Detect which cell encompasses the target text, then output its [x, y] center coordinate. 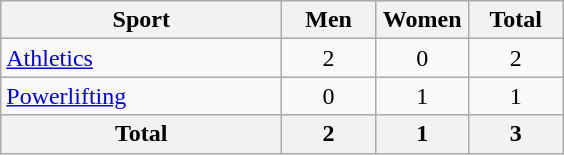
Women [422, 20]
Men [329, 20]
3 [516, 134]
Athletics [142, 58]
Sport [142, 20]
Powerlifting [142, 96]
